From the cell containing the given text, extract its center point as [X, Y] coordinate. 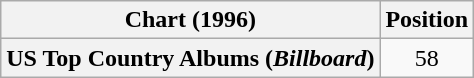
Position [427, 20]
Chart (1996) [190, 20]
US Top Country Albums (Billboard) [190, 58]
58 [427, 58]
